Search for the cell housing the specified text and yield its (X, Y) center coordinate. 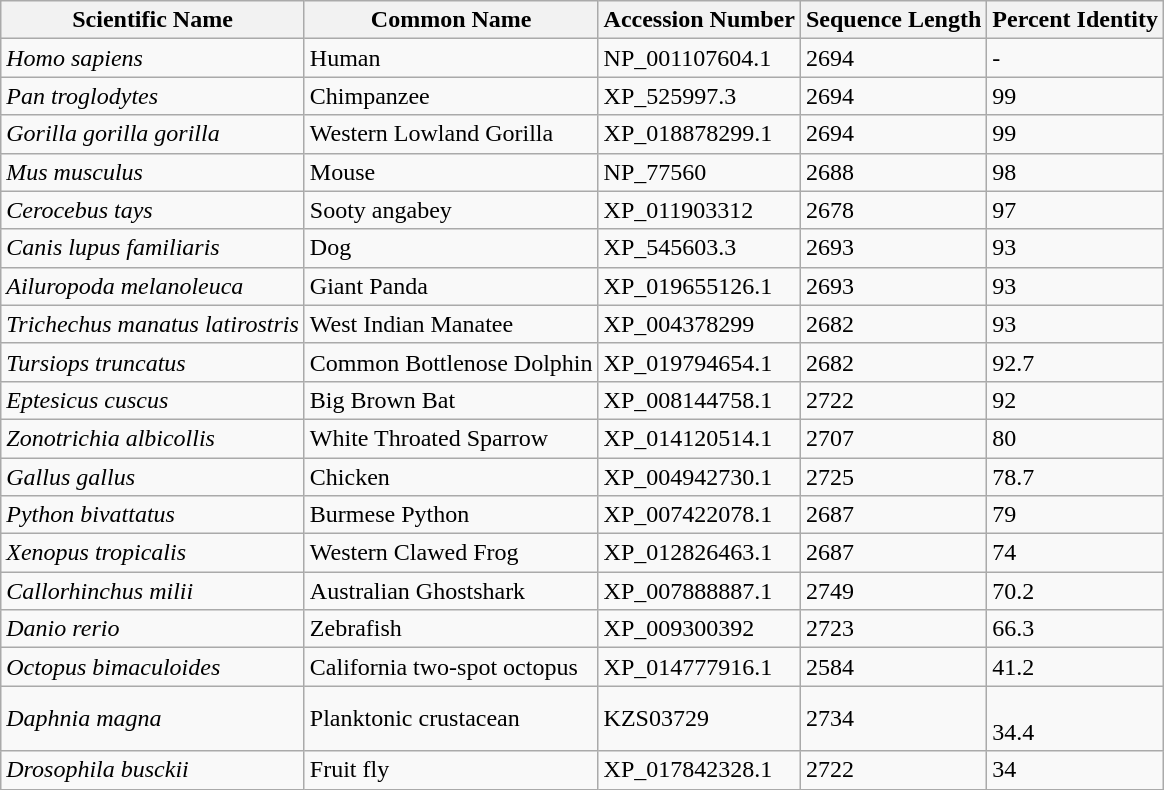
XP_019794654.1 (699, 362)
Chicken (451, 477)
West Indian Manatee (451, 324)
Callorhinchus milii (153, 591)
Homo sapiens (153, 58)
Mus musculus (153, 172)
34 (1076, 770)
Eptesicus cuscus (153, 400)
Fruit fly (451, 770)
Dog (451, 248)
Zebrafish (451, 629)
Planktonic crustacean (451, 718)
2723 (893, 629)
White Throated Sparrow (451, 438)
XP_019655126.1 (699, 286)
97 (1076, 210)
Gallus gallus (153, 477)
Australian Ghostshark (451, 591)
Human (451, 58)
Scientific Name (153, 20)
Western Lowland Gorilla (451, 134)
NP_001107604.1 (699, 58)
Sooty angabey (451, 210)
Mouse (451, 172)
California two-spot octopus (451, 667)
2707 (893, 438)
Sequence Length (893, 20)
2584 (893, 667)
92.7 (1076, 362)
78.7 (1076, 477)
XP_004378299 (699, 324)
80 (1076, 438)
70.2 (1076, 591)
2734 (893, 718)
Accession Number (699, 20)
98 (1076, 172)
XP_004942730.1 (699, 477)
Xenopus tropicalis (153, 553)
2678 (893, 210)
Python bivattatus (153, 515)
XP_007422078.1 (699, 515)
2725 (893, 477)
XP_018878299.1 (699, 134)
Giant Panda (451, 286)
Daphnia magna (153, 718)
Percent Identity (1076, 20)
XP_008144758.1 (699, 400)
XP_011903312 (699, 210)
Zonotrichia albicollis (153, 438)
KZS03729 (699, 718)
XP_017842328.1 (699, 770)
41.2 (1076, 667)
XP_007888887.1 (699, 591)
66.3 (1076, 629)
Tursiops truncatus (153, 362)
92 (1076, 400)
2688 (893, 172)
Trichechus manatus latirostris (153, 324)
- (1076, 58)
34.4 (1076, 718)
Big Brown Bat (451, 400)
Danio rerio (153, 629)
Cerocebus tays (153, 210)
Burmese Python (451, 515)
Ailuropoda melanoleuca (153, 286)
Chimpanzee (451, 96)
2749 (893, 591)
XP_012826463.1 (699, 553)
XP_009300392 (699, 629)
Drosophila busckii (153, 770)
74 (1076, 553)
Pan troglodytes (153, 96)
79 (1076, 515)
Common Bottlenose Dolphin (451, 362)
Western Clawed Frog (451, 553)
XP_014777916.1 (699, 667)
XP_014120514.1 (699, 438)
XP_545603.3 (699, 248)
NP_77560 (699, 172)
Octopus bimaculoides (153, 667)
Canis lupus familiaris (153, 248)
Gorilla gorilla gorilla (153, 134)
XP_525997.3 (699, 96)
Common Name (451, 20)
